Determine the (x, y) coordinate at the center of the cell enclosing the given text.  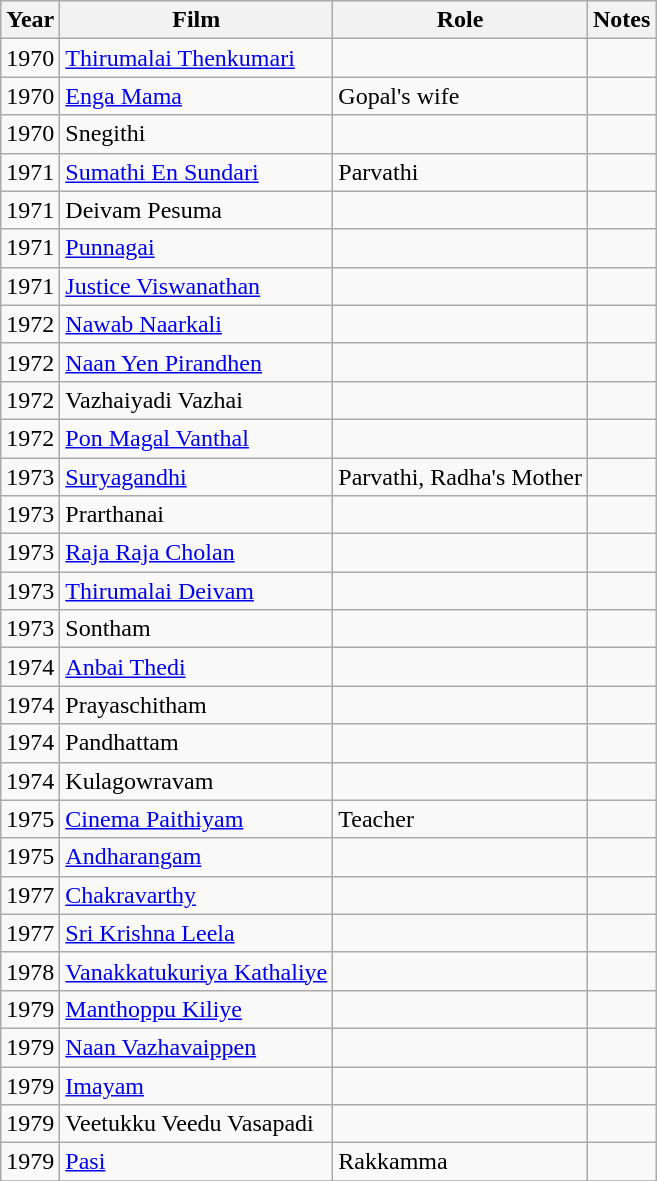
Andharangam (196, 857)
Vanakkatukuriya Kathaliye (196, 971)
Kulagowravam (196, 781)
Film (196, 20)
Vazhaiyadi Vazhai (196, 400)
Chakravarthy (196, 895)
Parvathi (460, 172)
Cinema Paithiyam (196, 819)
Rakkamma (460, 1162)
Year (30, 20)
Parvathi, Radha's Mother (460, 477)
Pandhattam (196, 743)
Sumathi En Sundari (196, 172)
Enga Mama (196, 96)
Deivam Pesuma (196, 210)
Anbai Thedi (196, 667)
Sri Krishna Leela (196, 933)
Manthoppu Kiliye (196, 1009)
Teacher (460, 819)
Naan Vazhavaippen (196, 1047)
Thirumalai Deivam (196, 591)
Justice Viswanathan (196, 286)
Pon Magal Vanthal (196, 438)
Prayaschitham (196, 705)
Raja Raja Cholan (196, 553)
Thirumalai Thenkumari (196, 58)
Punnagai (196, 248)
Pasi (196, 1162)
Sontham (196, 629)
Gopal's wife (460, 96)
Imayam (196, 1085)
Snegithi (196, 134)
1978 (30, 971)
Naan Yen Pirandhen (196, 362)
Nawab Naarkali (196, 324)
Veetukku Veedu Vasapadi (196, 1124)
Role (460, 20)
Notes (621, 20)
Suryagandhi (196, 477)
Prarthanai (196, 515)
